Locate the cell with the specified text and output its (x, y) center coordinate. 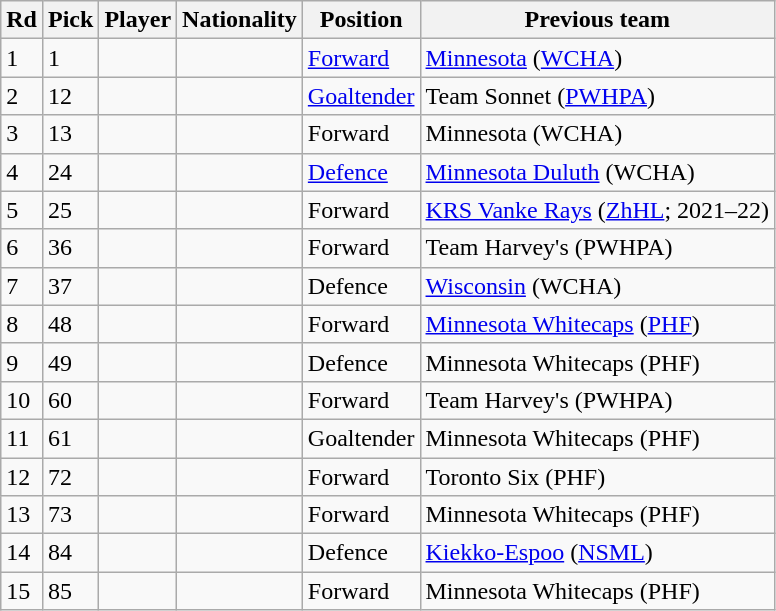
11 (22, 438)
4 (22, 172)
Pick (70, 20)
60 (70, 400)
14 (22, 553)
Position (361, 20)
Previous team (598, 20)
48 (70, 324)
37 (70, 286)
36 (70, 248)
Minnesota Duluth (WCHA) (598, 172)
Rd (22, 20)
Kiekko-Espoo (NSML) (598, 553)
9 (22, 362)
5 (22, 210)
Team Sonnet (PWHPA) (598, 96)
8 (22, 324)
KRS Vanke Rays (ZhHL; 2021–22) (598, 210)
6 (22, 248)
10 (22, 400)
3 (22, 134)
25 (70, 210)
15 (22, 591)
Toronto Six (PHF) (598, 477)
49 (70, 362)
Player (138, 20)
73 (70, 515)
84 (70, 553)
7 (22, 286)
85 (70, 591)
2 (22, 96)
61 (70, 438)
24 (70, 172)
Nationality (240, 20)
72 (70, 477)
Wisconsin (WCHA) (598, 286)
